Determine the (X, Y) coordinate at the center of the cell enclosing the given text.  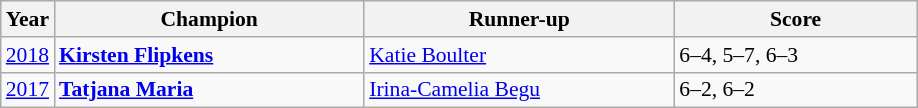
Year (28, 19)
Champion (209, 19)
Tatjana Maria (209, 90)
6–2, 6–2 (796, 90)
2017 (28, 90)
Katie Boulter (519, 55)
6–4, 5–7, 6–3 (796, 55)
Runner-up (519, 19)
Kirsten Flipkens (209, 55)
Score (796, 19)
2018 (28, 55)
Irina-Camelia Begu (519, 90)
